Detect which cell encompasses the target text, then output its [x, y] center coordinate. 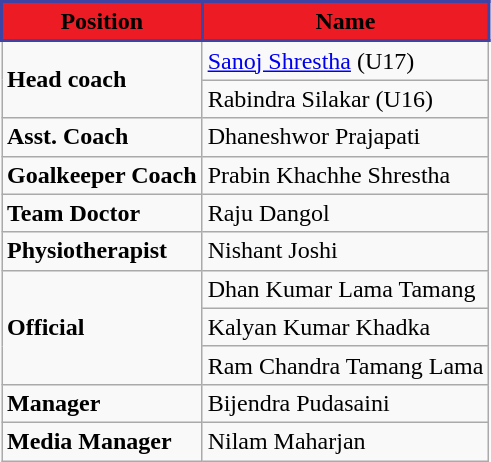
Goalkeeper Coach [102, 175]
Rabindra Silakar (U16) [346, 99]
Physiotherapist [102, 251]
Name [346, 22]
Manager [102, 403]
Media Manager [102, 441]
Head coach [102, 80]
Kalyan Kumar Khadka [346, 327]
Nishant Joshi [346, 251]
Dhan Kumar Lama Tamang [346, 289]
Official [102, 327]
Nilam Maharjan [346, 441]
Position [102, 22]
Raju Dangol [346, 213]
Dhaneshwor Prajapati [346, 137]
Asst. Coach [102, 137]
Prabin Khachhe Shrestha [346, 175]
Ram Chandra Tamang Lama [346, 365]
Team Doctor [102, 213]
Sanoj Shrestha (U17) [346, 60]
Bijendra Pudasaini [346, 403]
